Provide the [x, y] coordinate of the cell's center where the given text is located.  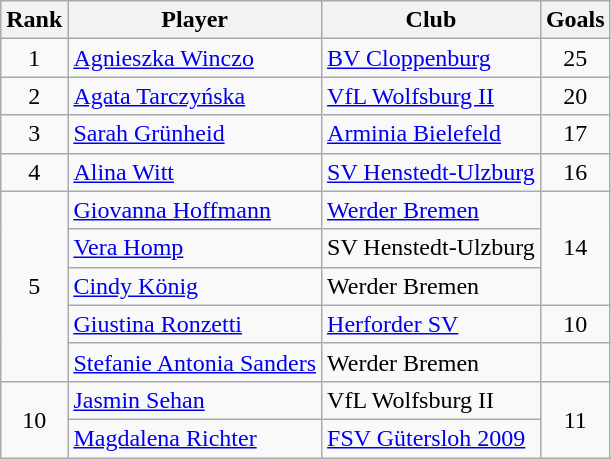
2 [34, 96]
Giovanna Hoffmann [195, 210]
Agnieszka Winczo [195, 58]
Player [195, 20]
5 [34, 286]
4 [34, 172]
Club [432, 20]
Goals [575, 20]
Magdalena Richter [195, 438]
Stefanie Antonia Sanders [195, 362]
Agata Tarczyńska [195, 96]
17 [575, 134]
16 [575, 172]
Cindy König [195, 286]
11 [575, 419]
Giustina Ronzetti [195, 324]
25 [575, 58]
Rank [34, 20]
BV Cloppenburg [432, 58]
Jasmin Sehan [195, 400]
FSV Gütersloh 2009 [432, 438]
20 [575, 96]
Herforder SV [432, 324]
Vera Homp [195, 248]
3 [34, 134]
14 [575, 248]
Alina Witt [195, 172]
Arminia Bielefeld [432, 134]
1 [34, 58]
Sarah Grünheid [195, 134]
